From the cell containing the given text, extract its center point as (x, y) coordinate. 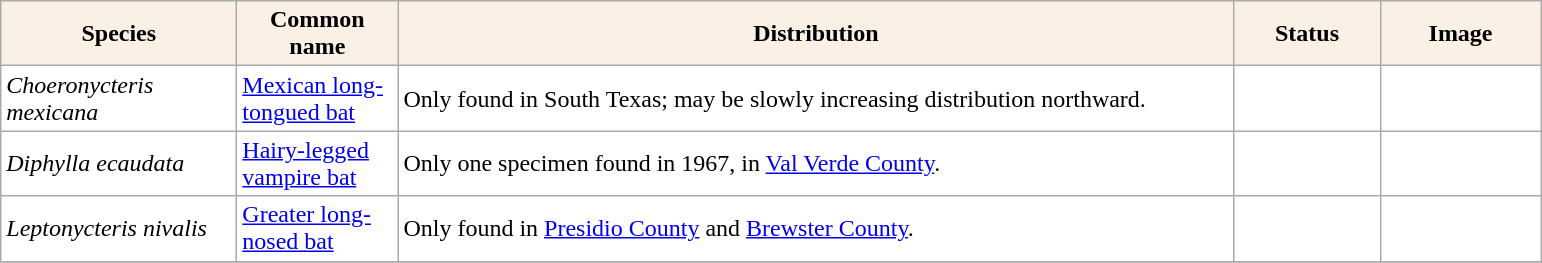
Species (119, 34)
Only one specimen found in 1967, in Val Verde County. (816, 164)
Choeronycteris mexicana (119, 98)
Distribution (816, 34)
Mexican long-tongued bat (318, 98)
Image (1460, 34)
Diphylla ecaudata (119, 164)
Status (1307, 34)
Only found in South Texas; may be slowly increasing distribution northward. (816, 98)
Greater long-nosed bat (318, 228)
Hairy-legged vampire bat (318, 164)
Only found in Presidio County and Brewster County. (816, 228)
Common name (318, 34)
Leptonycteris nivalis (119, 228)
